For the text-containing cell, return its midpoint in [X, Y] coordinate format. 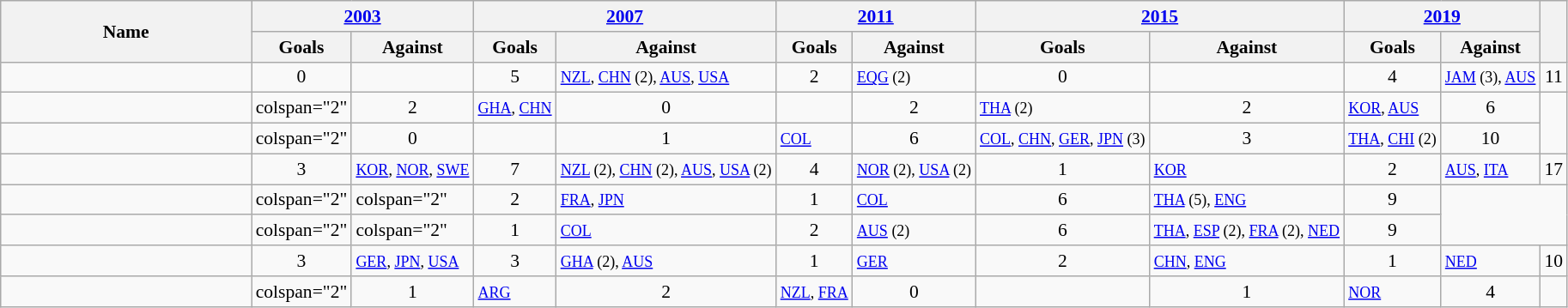
NZL, FRA [814, 292]
CHN, ENG [1247, 261]
Name [126, 31]
AUS, ITA [1491, 169]
JAM (3), AUS [1491, 77]
11 [1553, 77]
7 [514, 169]
AUS (2) [914, 231]
5 [514, 77]
KOR [1247, 169]
2003 [362, 16]
GER, JPN, USA [412, 261]
KOR, NOR, SWE [412, 169]
GHA, CHN [514, 108]
NZL (2), CHN (2), AUS, USA (2) [666, 169]
NOR (2), USA (2) [914, 169]
GHA (2), AUS [666, 261]
KOR, AUS [1393, 108]
NED [1491, 261]
2007 [624, 16]
ARG [514, 292]
EQG (2) [914, 77]
GER [914, 261]
COL, CHN, GER, JPN (3) [1063, 139]
THA, ESP (2), FRA (2), NED [1247, 231]
2015 [1159, 16]
THA, CHI (2) [1393, 139]
2019 [1442, 16]
NZL, CHN (2), AUS, USA [666, 77]
2011 [876, 16]
THA (5), ENG [1247, 200]
NOR [1393, 292]
17 [1553, 169]
THA (2) [1063, 108]
FRA, JPN [666, 200]
